Extract the (x, y) coordinate from the center of the cell holding the provided text.  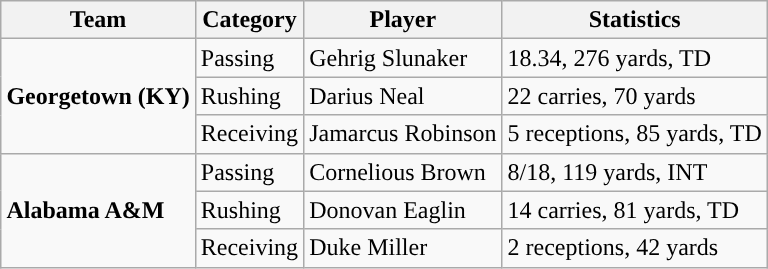
2 receptions, 42 yards (634, 248)
22 carries, 70 yards (634, 96)
Team (98, 20)
Category (249, 20)
18.34, 276 yards, TD (634, 58)
Georgetown (KY) (98, 96)
14 carries, 81 yards, TD (634, 210)
Alabama A&M (98, 210)
Player (403, 20)
8/18, 119 yards, INT (634, 172)
Cornelious Brown (403, 172)
Duke Miller (403, 248)
Gehrig Slunaker (403, 58)
Donovan Eaglin (403, 210)
5 receptions, 85 yards, TD (634, 134)
Jamarcus Robinson (403, 134)
Darius Neal (403, 96)
Statistics (634, 20)
